Provide the (x, y) coordinate of the cell's center where the given text is located.  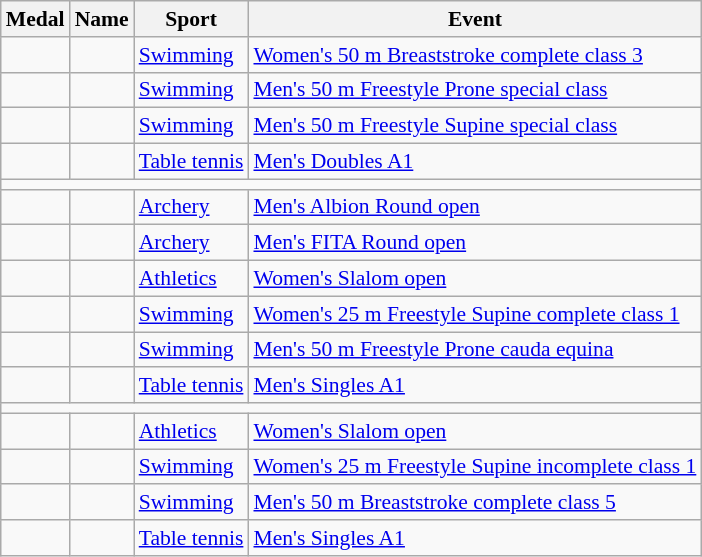
Men's FITA Round open (474, 243)
Women's 25 m Freestyle Supine incomplete class 1 (474, 467)
Name (102, 19)
Men's 50 m Breaststroke complete class 5 (474, 503)
Medal (36, 19)
Sport (192, 19)
Women's 25 m Freestyle Supine complete class 1 (474, 314)
Men's 50 m Freestyle Supine special class (474, 126)
Men's 50 m Freestyle Prone cauda equina (474, 350)
Men's Doubles A1 (474, 162)
Men's Albion Round open (474, 207)
Women's 50 m Breaststroke complete class 3 (474, 55)
Event (474, 19)
Men's 50 m Freestyle Prone special class (474, 90)
